For the text-containing cell, return its midpoint in [x, y] coordinate format. 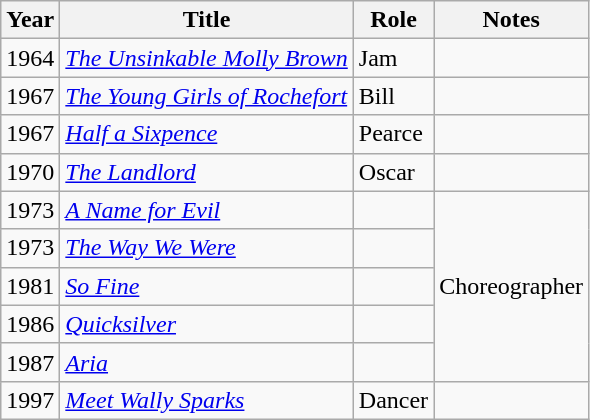
Dancer [393, 400]
Year [30, 20]
Quicksilver [206, 324]
The Landlord [206, 172]
Aria [206, 362]
Pearce [393, 134]
Notes [512, 20]
The Unsinkable Molly Brown [206, 58]
1964 [30, 58]
1997 [30, 400]
Choreographer [512, 286]
So Fine [206, 286]
Jam [393, 58]
1970 [30, 172]
1987 [30, 362]
Bill [393, 96]
Meet Wally Sparks [206, 400]
Role [393, 20]
Title [206, 20]
The Way We Were [206, 248]
A Name for Evil [206, 210]
1981 [30, 286]
Oscar [393, 172]
The Young Girls of Rochefort [206, 96]
Half a Sixpence [206, 134]
1986 [30, 324]
